Output the (x, y) coordinate of the center of the cell containing the given text.  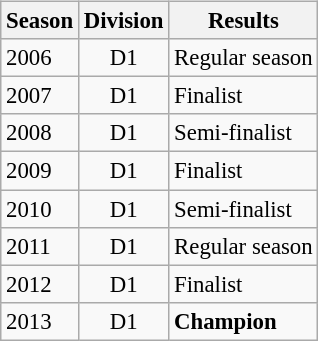
Results (244, 21)
2006 (40, 58)
2009 (40, 171)
2011 (40, 246)
Division (123, 21)
2010 (40, 209)
2013 (40, 321)
2007 (40, 96)
2008 (40, 133)
Season (40, 21)
Champion (244, 321)
2012 (40, 284)
